Extract the (X, Y) coordinate from the center of the cell holding the provided text.  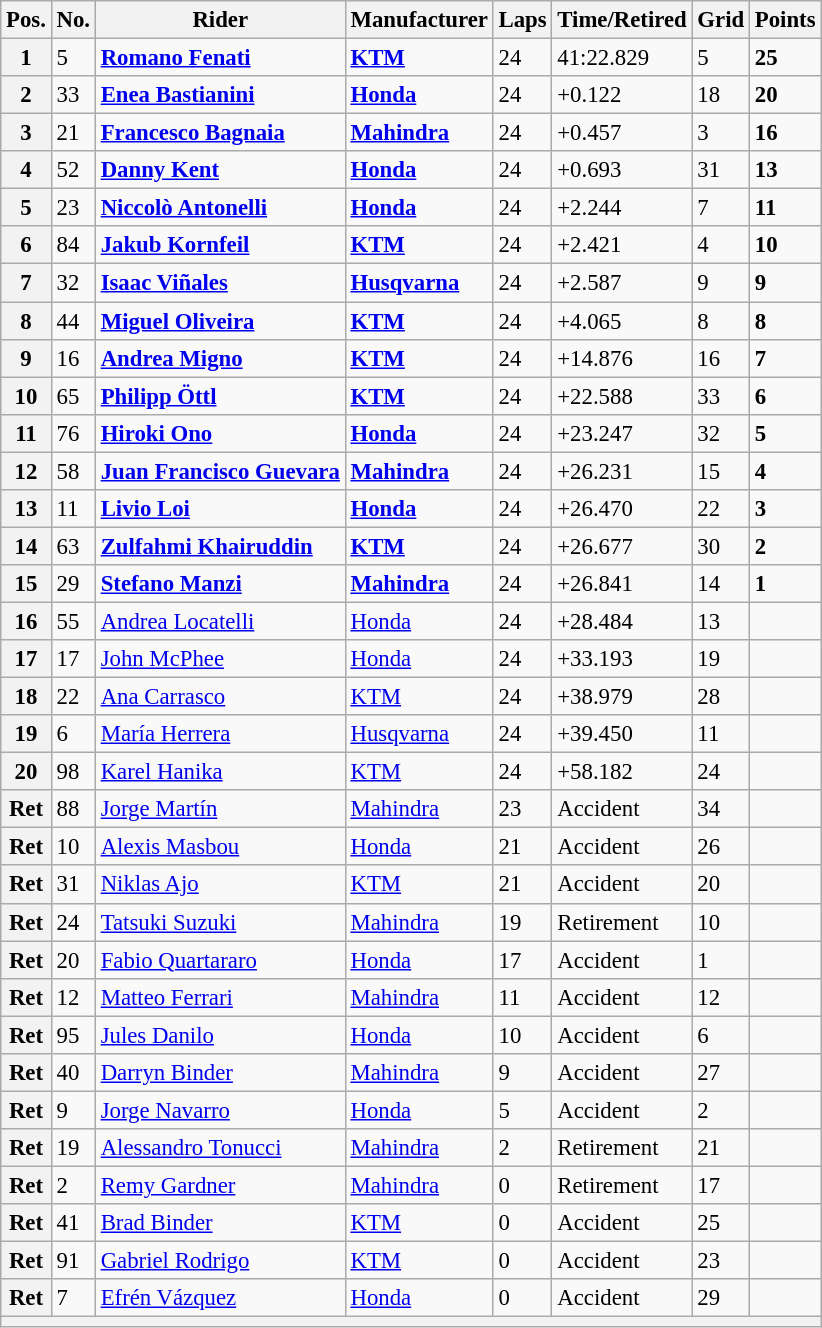
+38.979 (622, 697)
+2.244 (622, 208)
Fabio Quartararo (220, 960)
+2.421 (622, 245)
28 (720, 697)
55 (73, 621)
Matteo Ferrari (220, 997)
Ana Carrasco (220, 697)
91 (73, 1261)
No. (73, 20)
Laps (522, 20)
Danny Kent (220, 170)
40 (73, 1073)
Jakub Kornfeil (220, 245)
84 (73, 245)
Niccolò Antonelli (220, 208)
Francesco Bagnaia (220, 133)
Livio Loi (220, 509)
Manufacturer (419, 20)
Andrea Locatelli (220, 621)
Jorge Martín (220, 809)
Isaac Viñales (220, 283)
John McPhee (220, 659)
Alexis Masbou (220, 847)
+26.231 (622, 471)
Hiroki Ono (220, 433)
Alessandro Tonucci (220, 1148)
Rider (220, 20)
63 (73, 546)
+23.247 (622, 433)
Points (786, 20)
+0.122 (622, 95)
52 (73, 170)
Jorge Navarro (220, 1110)
Miguel Oliveira (220, 321)
Enea Bastianini (220, 95)
+28.484 (622, 621)
+39.450 (622, 734)
30 (720, 546)
34 (720, 809)
Darryn Binder (220, 1073)
65 (73, 396)
Efrén Vázquez (220, 1298)
María Herrera (220, 734)
Zulfahmi Khairuddin (220, 546)
Andrea Migno (220, 358)
Grid (720, 20)
76 (73, 433)
+22.588 (622, 396)
41:22.829 (622, 58)
Jules Danilo (220, 1035)
Niklas Ajo (220, 885)
+58.182 (622, 772)
27 (720, 1073)
+26.677 (622, 546)
+0.457 (622, 133)
44 (73, 321)
+26.841 (622, 584)
95 (73, 1035)
Time/Retired (622, 20)
+2.587 (622, 283)
+33.193 (622, 659)
+26.470 (622, 509)
Karel Hanika (220, 772)
41 (73, 1223)
Gabriel Rodrigo (220, 1261)
Tatsuki Suzuki (220, 922)
98 (73, 772)
58 (73, 471)
+4.065 (622, 321)
Philipp Öttl (220, 396)
+14.876 (622, 358)
Juan Francisco Guevara (220, 471)
Stefano Manzi (220, 584)
Brad Binder (220, 1223)
26 (720, 847)
Pos. (26, 20)
Remy Gardner (220, 1185)
Romano Fenati (220, 58)
88 (73, 809)
+0.693 (622, 170)
